Identify which cell holds the provided text, then report its (X, Y) central coordinate. 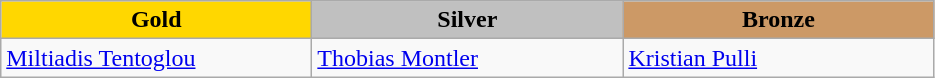
Silver (468, 20)
Bronze (778, 20)
Kristian Pulli (778, 58)
Miltiadis Tentoglou (156, 58)
Thobias Montler (468, 58)
Gold (156, 20)
